Identify which cell holds the provided text, then report its [X, Y] central coordinate. 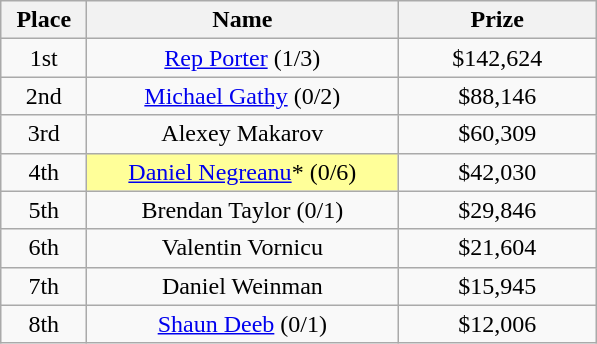
Place [44, 20]
8th [44, 324]
Daniel Negreanu* (0/6) [242, 172]
4th [44, 172]
$12,006 [498, 324]
Michael Gathy (0/2) [242, 96]
6th [44, 248]
Shaun Deeb (0/1) [242, 324]
$142,624 [498, 58]
Daniel Weinman [242, 286]
$15,945 [498, 286]
Prize [498, 20]
Valentin Vornicu [242, 248]
$88,146 [498, 96]
5th [44, 210]
$21,604 [498, 248]
2nd [44, 96]
$42,030 [498, 172]
7th [44, 286]
3rd [44, 134]
$60,309 [498, 134]
$29,846 [498, 210]
Brendan Taylor (0/1) [242, 210]
Alexey Makarov [242, 134]
1st [44, 58]
Name [242, 20]
Rep Porter (1/3) [242, 58]
